Capture the cell that displays the provided text and extract its [X, Y] central coordinate. 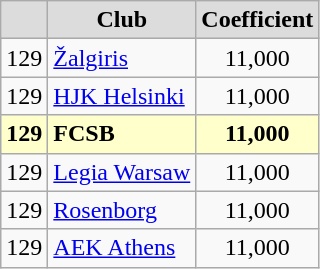
Club [122, 20]
Coefficient [258, 20]
Legia Warsaw [122, 172]
HJK Helsinki [122, 96]
FCSB [122, 134]
AEK Athens [122, 248]
Žalgiris [122, 58]
Rosenborg [122, 210]
